Return the (X, Y) coordinate for the center point of the cell that contains the specified text.  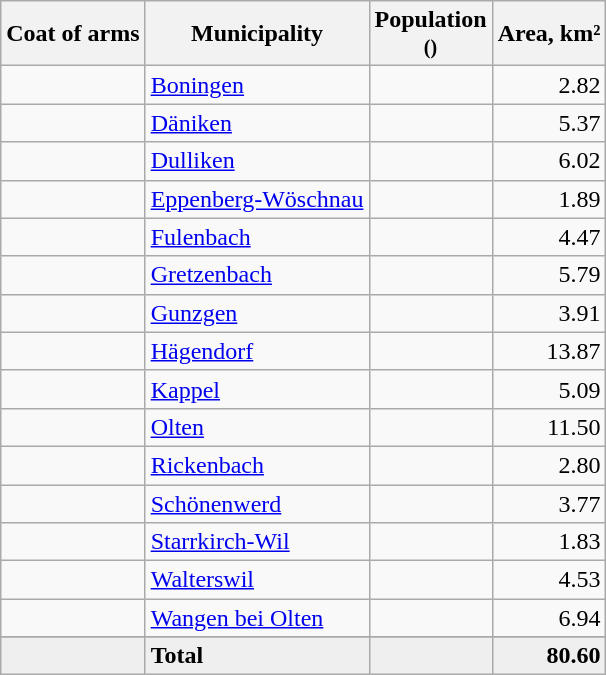
Municipality (257, 34)
Wangen bei Olten (257, 618)
3.77 (549, 503)
1.83 (549, 542)
Population() (430, 34)
Eppenberg-Wöschnau (257, 199)
Starrkirch-Wil (257, 542)
Olten (257, 427)
Fulenbach (257, 237)
Area, km² (549, 34)
Dulliken (257, 161)
5.09 (549, 389)
4.53 (549, 580)
Schönenwerd (257, 503)
4.47 (549, 237)
5.79 (549, 275)
3.91 (549, 313)
2.82 (549, 85)
11.50 (549, 427)
Kappel (257, 389)
Gretzenbach (257, 275)
80.60 (549, 656)
Däniken (257, 123)
2.80 (549, 465)
13.87 (549, 351)
Gunzgen (257, 313)
1.89 (549, 199)
Rickenbach (257, 465)
Hägendorf (257, 351)
Boningen (257, 85)
Coat of arms (73, 34)
Walterswil (257, 580)
5.37 (549, 123)
Total (257, 656)
6.02 (549, 161)
6.94 (549, 618)
